From the cell containing the given text, extract its center point as [X, Y] coordinate. 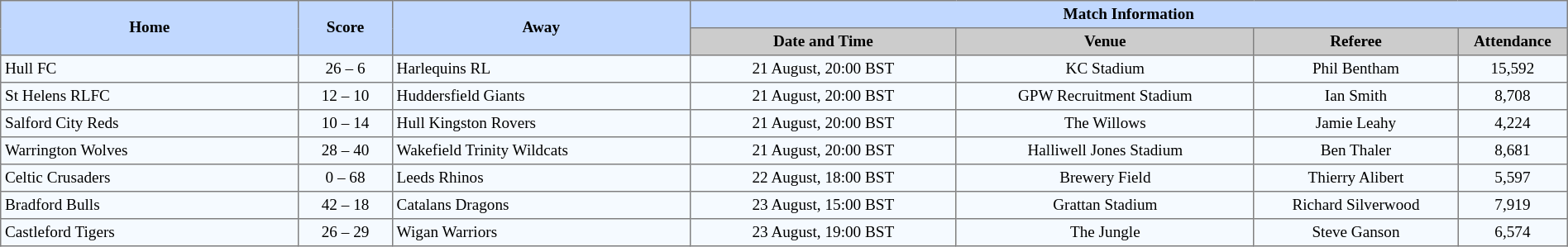
Warrington Wolves [150, 150]
KC Stadium [1105, 69]
Richard Silverwood [1355, 205]
Attendance [1513, 41]
Phil Bentham [1355, 69]
6,574 [1513, 233]
0 – 68 [346, 178]
26 – 6 [346, 69]
Match Information [1128, 15]
23 August, 15:00 BST [823, 205]
The Jungle [1105, 233]
7,919 [1513, 205]
Steve Ganson [1355, 233]
28 – 40 [346, 150]
8,708 [1513, 96]
Home [150, 28]
5,597 [1513, 178]
Salford City Reds [150, 124]
Brewery Field [1105, 178]
Halliwell Jones Stadium [1105, 150]
St Helens RLFC [150, 96]
22 August, 18:00 BST [823, 178]
42 – 18 [346, 205]
Score [346, 28]
Harlequins RL [541, 69]
15,592 [1513, 69]
Huddersfield Giants [541, 96]
Thierry Alibert [1355, 178]
12 – 10 [346, 96]
Wakefield Trinity Wildcats [541, 150]
Jamie Leahy [1355, 124]
4,224 [1513, 124]
Hull Kingston Rovers [541, 124]
Wigan Warriors [541, 233]
Venue [1105, 41]
Celtic Crusaders [150, 178]
8,681 [1513, 150]
Catalans Dragons [541, 205]
Ian Smith [1355, 96]
Referee [1355, 41]
Hull FC [150, 69]
Castleford Tigers [150, 233]
Away [541, 28]
10 – 14 [346, 124]
26 – 29 [346, 233]
Bradford Bulls [150, 205]
Grattan Stadium [1105, 205]
Date and Time [823, 41]
The Willows [1105, 124]
Leeds Rhinos [541, 178]
23 August, 19:00 BST [823, 233]
Ben Thaler [1355, 150]
GPW Recruitment Stadium [1105, 96]
